Scan for the cell matching the given text and deliver its [X, Y] coordinate at center. 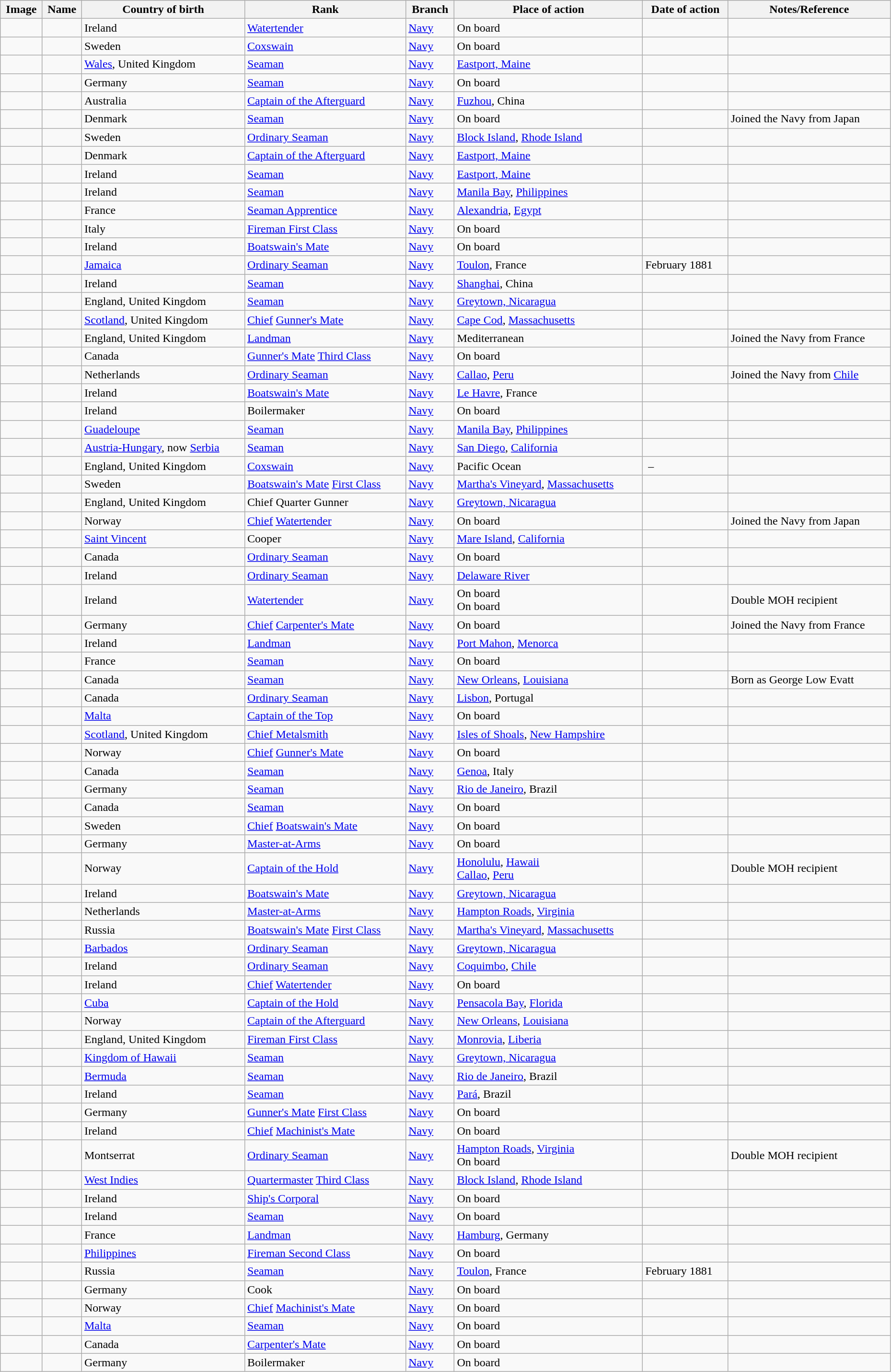
Le Havre, France [548, 393]
Shanghai, China [548, 283]
Cooper [325, 539]
Saint Vincent [163, 539]
Branch [430, 10]
Wales, United Kingdom [163, 64]
Honolulu, HawaiiCallao, Peru [548, 869]
Cape Cod, Massachusetts [548, 320]
Australia [163, 101]
Pará, Brazil [548, 1094]
Alexandria, Egypt [548, 210]
Montserrat [163, 1156]
Cuba [163, 1003]
Notes/Reference [809, 10]
Pacific Ocean [548, 466]
Barbados [163, 948]
Guadeloupe [163, 429]
Italy [163, 229]
Delaware River [548, 575]
Jamaica [163, 265]
Chief Boatswain's Mate [325, 825]
Austria-Hungary, now Serbia [163, 447]
Isles of Shoals, New Hampshire [548, 734]
Fuzhou, China [548, 101]
Joined the Navy from Chile [809, 375]
Chief Quarter Gunner [325, 502]
Chief Carpenter's Mate [325, 625]
Monrovia, Liberia [548, 1039]
Date of action [685, 10]
Hampton Roads, VirginiaOn board [548, 1156]
Bermuda [163, 1076]
Cook [325, 1290]
Hamburg, Germany [548, 1235]
Chief Metalsmith [325, 734]
Fireman Second Class [325, 1253]
– [685, 466]
On board On board [548, 600]
Born as George Low Evatt [809, 680]
Quartermaster Third Class [325, 1180]
Name [62, 10]
Country of birth [163, 10]
Carpenter's Mate [325, 1344]
Image [21, 10]
West Indies [163, 1180]
Rank [325, 10]
Pensacola Bay, Florida [548, 1003]
Gunner's Mate Third Class [325, 356]
Mare Island, California [548, 539]
Kingdom of Hawaii [163, 1057]
Mediterranean [548, 338]
Callao, Peru [548, 375]
Philippines [163, 1253]
Port Mahon, Menorca [548, 643]
Seaman Apprentice [325, 210]
Gunner's Mate First Class [325, 1112]
San Diego, California [548, 447]
Genoa, Italy [548, 771]
Ship's Corporal [325, 1198]
Coquimbo, Chile [548, 966]
Lisbon, Portugal [548, 698]
Place of action [548, 10]
Captain of the Top [325, 716]
Hampton Roads, Virginia [548, 912]
